Identify which cell holds the provided text, then report its [x, y] central coordinate. 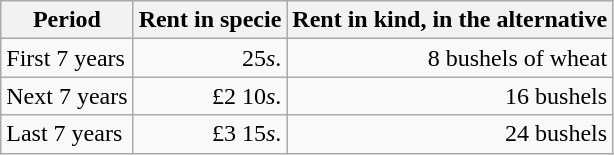
8 bushels of wheat [450, 58]
£3 15s. [210, 134]
Rent in kind, in the alternative [450, 20]
Period [67, 20]
24 bushels [450, 134]
Rent in specie [210, 20]
Next 7 years [67, 96]
£2 10s. [210, 96]
16 bushels [450, 96]
First 7 years [67, 58]
Last 7 years [67, 134]
25s. [210, 58]
